Determine the [X, Y] coordinate at the center of the cell enclosing the given text.  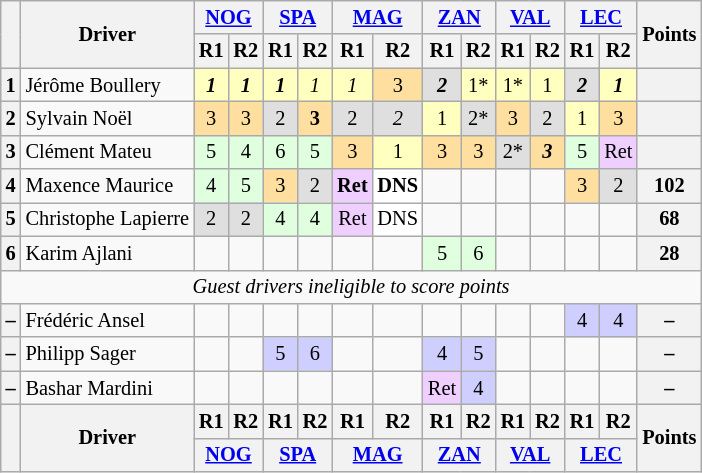
Guest drivers ineligible to score points [352, 287]
Bashar Mardini [108, 388]
Clément Mateu [108, 152]
Sylvain Noël [108, 118]
68 [669, 219]
Jérôme Boullery [108, 85]
102 [669, 186]
Karim Ajlani [108, 253]
Philipp Sager [108, 354]
Frédéric Ansel [108, 320]
28 [669, 253]
Maxence Maurice [108, 186]
Christophe Lapierre [108, 219]
